Extract the [X, Y] coordinate from the center of the cell holding the provided text.  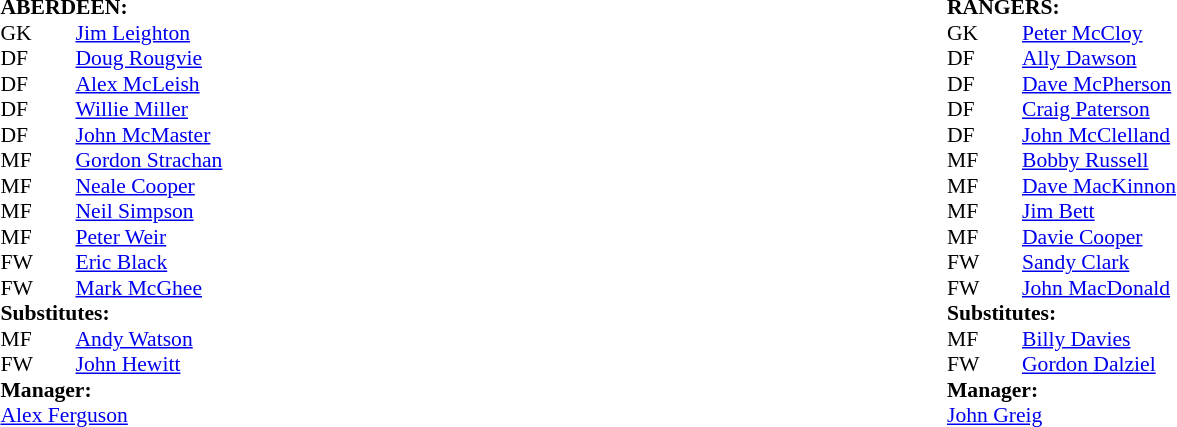
Sandy Clark [1099, 263]
Jim Bett [1099, 211]
Ally Dawson [1099, 59]
John McClelland [1099, 135]
Dave MacKinnon [1099, 186]
Jim Leighton [150, 33]
John MacDonald [1099, 288]
Willie Miller [150, 109]
Peter McCloy [1099, 33]
Billy Davies [1099, 339]
Neale Cooper [150, 186]
Craig Paterson [1099, 109]
John McMaster [150, 135]
Eric Black [150, 263]
Bobby Russell [1099, 161]
Alex McLeish [150, 84]
Gordon Strachan [150, 161]
Peter Weir [150, 237]
Andy Watson [150, 339]
Gordon Dalziel [1099, 365]
Doug Rougvie [150, 59]
Mark McGhee [150, 288]
Davie Cooper [1099, 237]
John Hewitt [150, 365]
Neil Simpson [150, 211]
Dave McPherson [1099, 84]
